Extract the (X, Y) coordinate from the center of the cell holding the provided text.  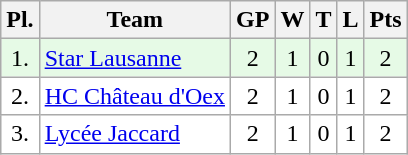
T (324, 20)
3. (20, 134)
2. (20, 96)
GP (252, 20)
Lycée Jaccard (134, 134)
Pts (386, 20)
W (292, 20)
L (350, 20)
Team (134, 20)
Star Lausanne (134, 58)
Pl. (20, 20)
1. (20, 58)
HC Château d'Oex (134, 96)
